Capture the cell that displays the provided text and extract its (x, y) central coordinate. 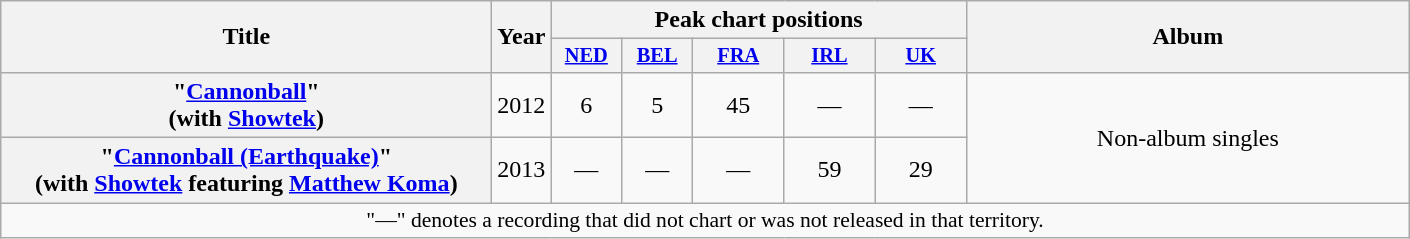
"Cannonball"(with Showtek) (246, 104)
Peak chart positions (758, 20)
NED (586, 56)
FRA (738, 56)
BEL (658, 56)
29 (920, 170)
UK (920, 56)
5 (658, 104)
45 (738, 104)
Non-album singles (1188, 137)
Year (522, 37)
Title (246, 37)
"—" denotes a recording that did not chart or was not released in that territory. (706, 221)
59 (830, 170)
"Cannonball (Earthquake)"(with Showtek featuring Matthew Koma) (246, 170)
2013 (522, 170)
IRL (830, 56)
2012 (522, 104)
Album (1188, 37)
6 (586, 104)
